Search for the cell housing the specified text and yield its (x, y) center coordinate. 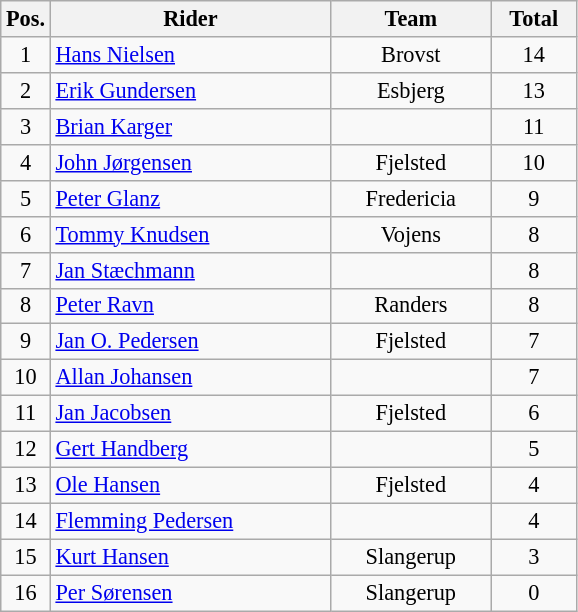
Kurt Hansen (190, 557)
Allan Johansen (190, 378)
15 (26, 557)
Total (534, 19)
Ole Hansen (190, 485)
0 (534, 593)
Randers (411, 306)
Hans Nielsen (190, 55)
Tommy Knudsen (190, 234)
Team (411, 19)
Jan Jacobsen (190, 414)
Vojens (411, 234)
Peter Ravn (190, 306)
Jan Stæchmann (190, 270)
Rider (190, 19)
Flemming Pedersen (190, 521)
2 (26, 90)
Jan O. Pedersen (190, 342)
John Jørgensen (190, 162)
Fredericia (411, 198)
Erik Gundersen (190, 90)
16 (26, 593)
Gert Handberg (190, 450)
Peter Glanz (190, 198)
Brian Karger (190, 126)
12 (26, 450)
Esbjerg (411, 90)
1 (26, 55)
Per Sørensen (190, 593)
Pos. (26, 19)
Brovst (411, 55)
